Scan for the cell matching the given text and deliver its (x, y) coordinate at center. 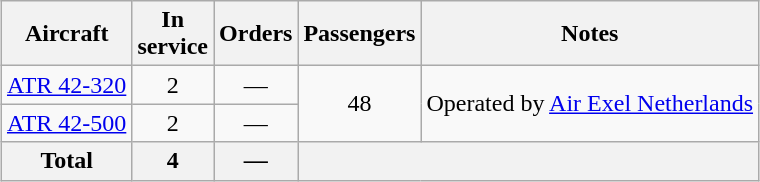
Passengers (360, 34)
Orders (256, 34)
Total (66, 161)
ATR 42-500 (66, 123)
Operated by Air Exel Netherlands (590, 104)
Aircraft (66, 34)
In service (173, 34)
Notes (590, 34)
48 (360, 104)
4 (173, 161)
ATR 42-320 (66, 85)
